Identify which cell holds the provided text, then report its [x, y] central coordinate. 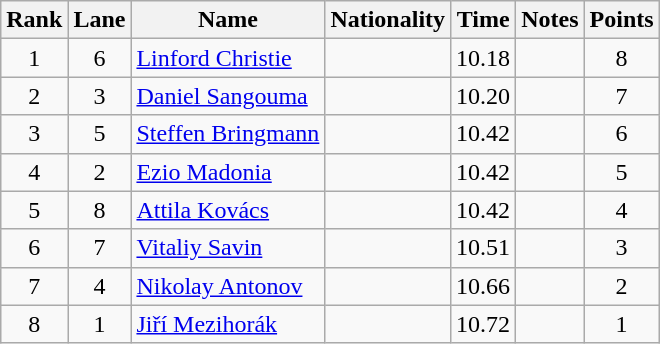
Steffen Bringmann [228, 134]
Name [228, 20]
10.20 [484, 96]
Vitaliy Savin [228, 248]
Time [484, 20]
Ezio Madonia [228, 172]
Points [622, 20]
10.51 [484, 248]
Linford Christie [228, 58]
Rank [34, 20]
10.18 [484, 58]
Jiří Mezihorák [228, 324]
Nikolay Antonov [228, 286]
Nationality [388, 20]
10.66 [484, 286]
10.72 [484, 324]
Notes [550, 20]
Attila Kovács [228, 210]
Lane [100, 20]
Daniel Sangouma [228, 96]
